Extract the [x, y] coordinate from the center of the cell holding the provided text.  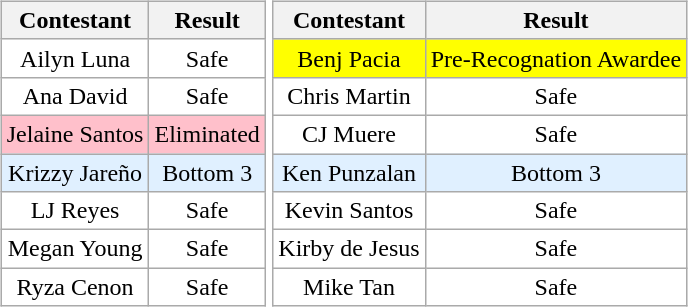
Krizzy Jareño [75, 173]
Ken Punzalan [349, 173]
CJ Muere [349, 134]
Ana David [75, 96]
Megan Young [75, 249]
Kirby de Jesus [349, 249]
Ryza Cenon [75, 287]
Jelaine Santos [75, 134]
Mike Tan [349, 287]
Chris Martin [349, 96]
Ailyn Luna [75, 58]
Benj Pacia [349, 58]
LJ Reyes [75, 211]
Eliminated [207, 134]
Kevin Santos [349, 211]
Pre-Recognation Awardee [556, 58]
